For the text-containing cell, return its midpoint in [x, y] coordinate format. 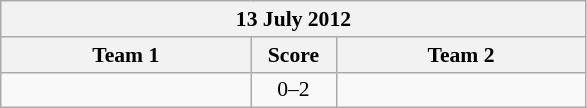
Score [294, 55]
13 July 2012 [294, 19]
Team 1 [126, 55]
Team 2 [461, 55]
0–2 [294, 90]
